Return (x, y) of the center of cell containing provided text 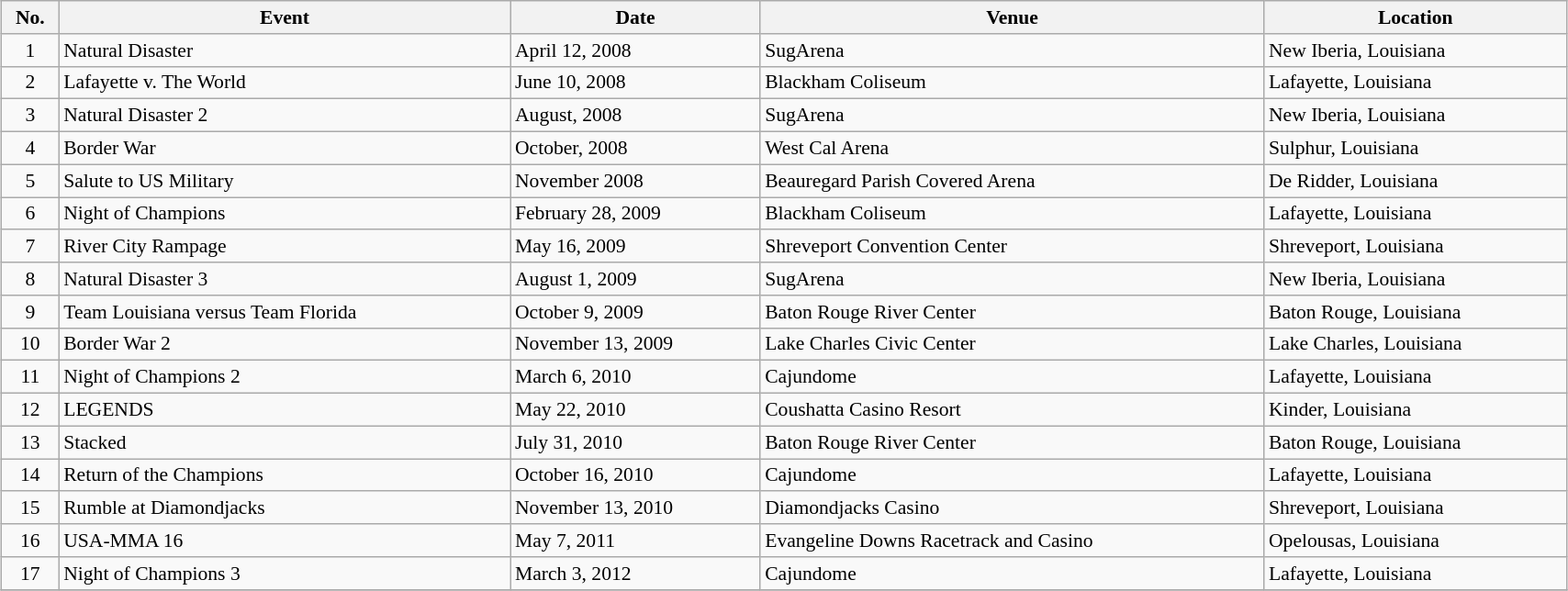
River City Rampage (285, 246)
8 (31, 279)
May 22, 2010 (635, 409)
February 28, 2009 (635, 213)
West Cal Arena (1012, 148)
Event (285, 17)
Return of the Champions (285, 475)
No. (31, 17)
5 (31, 181)
1 (31, 50)
4 (31, 148)
Coushatta Casino Resort (1012, 409)
Rumble at Diamondjacks (285, 507)
3 (31, 116)
March 6, 2010 (635, 377)
October, 2008 (635, 148)
Night of Champions 3 (285, 573)
Team Louisiana versus Team Florida (285, 311)
May 16, 2009 (635, 246)
August, 2008 (635, 116)
June 10, 2008 (635, 83)
July 31, 2010 (635, 442)
6 (31, 213)
Border War (285, 148)
May 7, 2011 (635, 541)
Sulphur, Louisiana (1416, 148)
Kinder, Louisiana (1416, 409)
November 13, 2010 (635, 507)
April 12, 2008 (635, 50)
14 (31, 475)
USA-MMA 16 (285, 541)
7 (31, 246)
17 (31, 573)
Night of Champions 2 (285, 377)
9 (31, 311)
Natural Disaster (285, 50)
Natural Disaster 3 (285, 279)
LEGENDS (285, 409)
Location (1416, 17)
Diamondjacks Casino (1012, 507)
Natural Disaster 2 (285, 116)
Opelousas, Louisiana (1416, 541)
15 (31, 507)
2 (31, 83)
Night of Champions (285, 213)
10 (31, 344)
16 (31, 541)
11 (31, 377)
Evangeline Downs Racetrack and Casino (1012, 541)
Lake Charles Civic Center (1012, 344)
Venue (1012, 17)
Lake Charles, Louisiana (1416, 344)
Salute to US Military (285, 181)
12 (31, 409)
Lafayette v. The World (285, 83)
De Ridder, Louisiana (1416, 181)
November 2008 (635, 181)
August 1, 2009 (635, 279)
Shreveport Convention Center (1012, 246)
October 16, 2010 (635, 475)
November 13, 2009 (635, 344)
Stacked (285, 442)
March 3, 2012 (635, 573)
13 (31, 442)
October 9, 2009 (635, 311)
Date (635, 17)
Beauregard Parish Covered Arena (1012, 181)
Border War 2 (285, 344)
